Extract the (x, y) coordinate from the center of the cell holding the provided text.  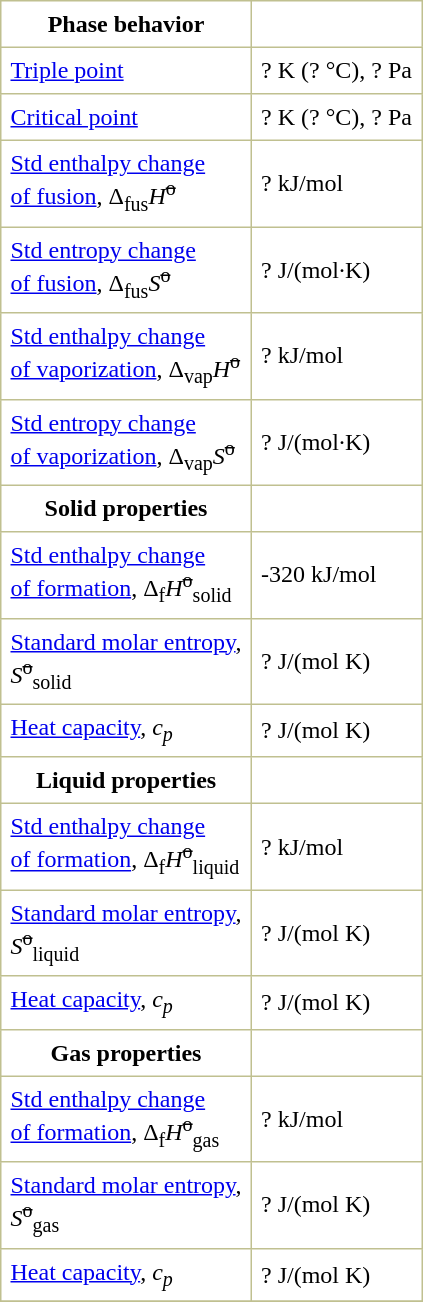
Gas properties (126, 1052)
Triple point (126, 70)
Std enthalpy changeof fusion, ΔfusHo (126, 183)
Standard molar entropy,Sosolid (126, 661)
Standard molar entropy,Sogas (126, 1205)
Std entropy changeof fusion, ΔfusSo (126, 270)
Phase behavior (126, 24)
Std entropy changeof vaporization, ΔvapSo (126, 442)
Std enthalpy changeof vaporization, ΔvapHo (126, 356)
Critical point (126, 117)
Solid properties (126, 508)
Standard molar entropy,Soliquid (126, 933)
Std enthalpy changeof formation, ΔfHogas (126, 1119)
Liquid properties (126, 780)
Std enthalpy changeof formation, ΔfHosolid (126, 575)
-320 kJ/mol (336, 575)
Std enthalpy changeof formation, ΔfHoliquid (126, 847)
